Extract the (X, Y) coordinate from the center of the cell holding the provided text.  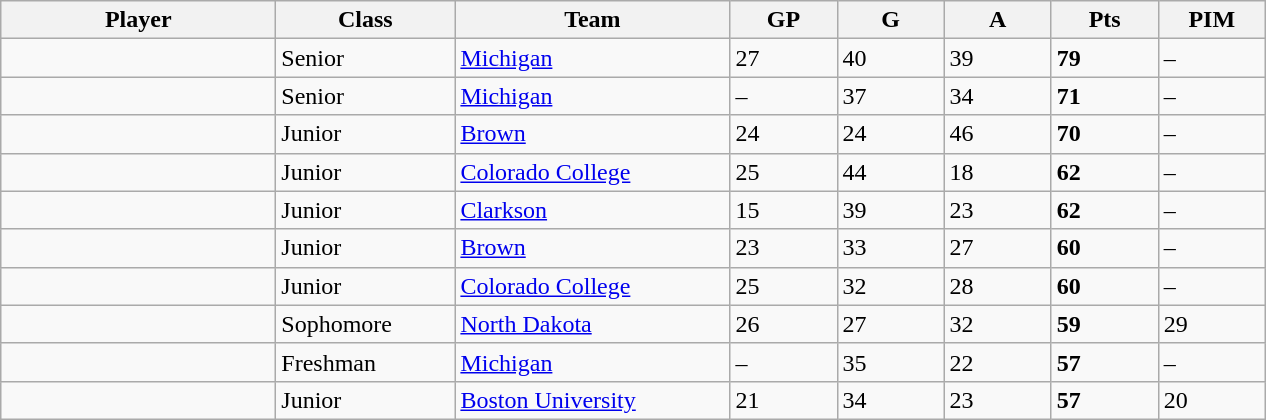
21 (784, 400)
37 (890, 96)
Boston University (592, 400)
A (998, 20)
18 (998, 172)
26 (784, 324)
59 (1104, 324)
79 (1104, 58)
Clarkson (592, 210)
33 (890, 248)
35 (890, 362)
Class (366, 20)
71 (1104, 96)
40 (890, 58)
29 (1212, 324)
North Dakota (592, 324)
28 (998, 286)
20 (1212, 400)
PIM (1212, 20)
44 (890, 172)
46 (998, 134)
Freshman (366, 362)
Player (138, 20)
Sophomore (366, 324)
15 (784, 210)
GP (784, 20)
Pts (1104, 20)
G (890, 20)
Team (592, 20)
22 (998, 362)
70 (1104, 134)
